Identify which cell holds the provided text, then report its (X, Y) central coordinate. 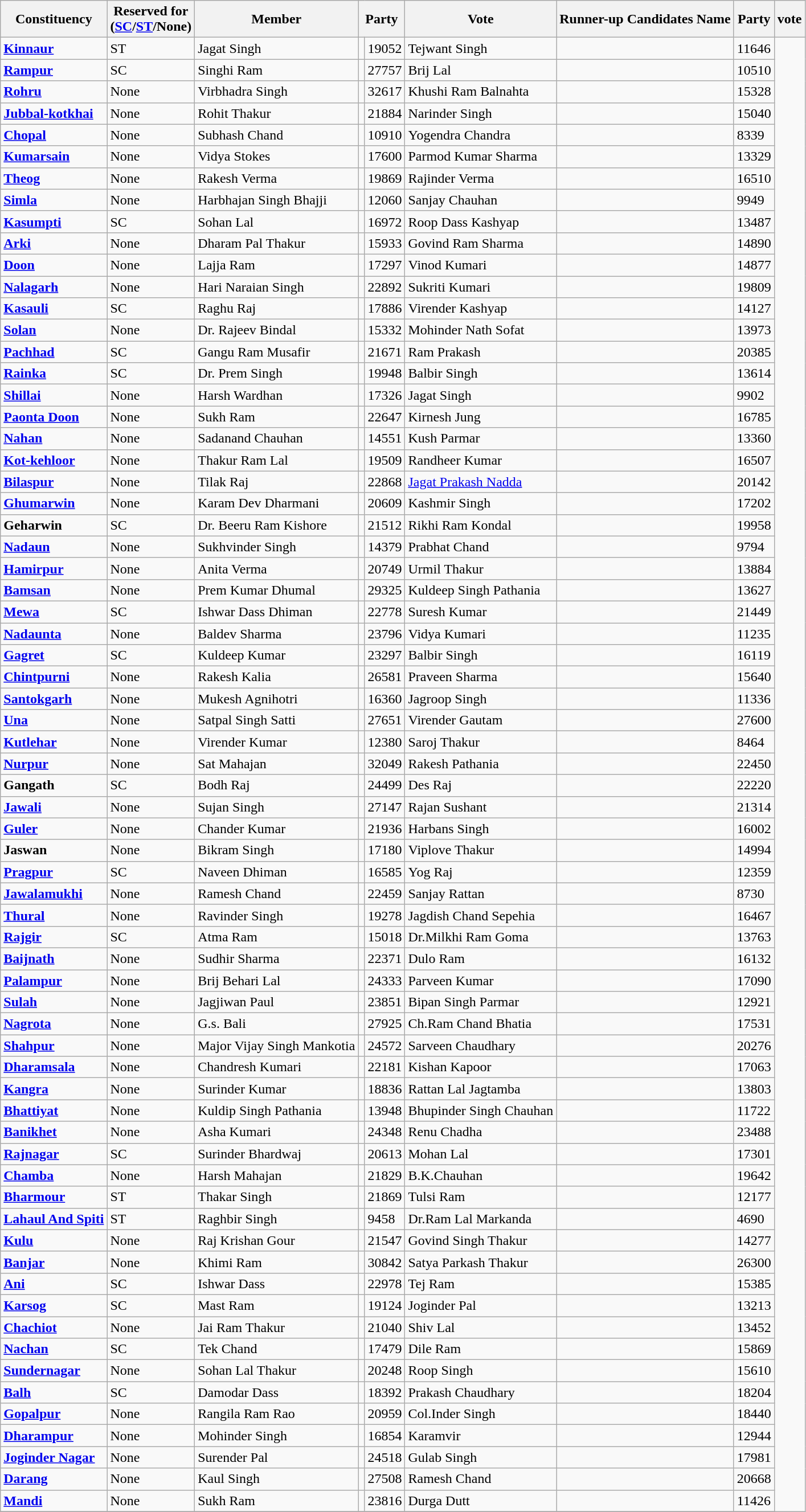
Thural (54, 915)
Lahaul And Spiti (54, 1219)
14877 (754, 265)
17531 (754, 1024)
Rampur (54, 70)
22181 (385, 1067)
Kishan Kapoor (481, 1067)
Chamba (54, 1175)
Kumarsain (54, 157)
Nadaun (54, 547)
Dulo Ram (481, 958)
19642 (754, 1175)
9458 (385, 1219)
Satya Parkash Thakur (481, 1262)
17063 (754, 1067)
Kaul Singh (277, 1479)
22371 (385, 958)
Chandresh Kumari (277, 1067)
Solan (54, 330)
Bhupinder Singh Chauhan (481, 1111)
16002 (754, 829)
15332 (385, 330)
Kinnaur (54, 48)
12359 (754, 872)
13627 (754, 590)
29325 (385, 590)
Satpal Singh Satti (277, 720)
Ram Prakash (481, 352)
Guler (54, 829)
Sadanand Chauhan (277, 439)
Asha Kumari (277, 1132)
14551 (385, 439)
12944 (754, 1436)
19869 (385, 178)
Una (54, 720)
16972 (385, 222)
23851 (385, 1002)
16467 (754, 915)
Baldev Sharma (277, 634)
Chopal (54, 135)
Sudhir Sharma (277, 958)
Reserved for(SC/ST/None) (151, 19)
17981 (754, 1457)
21884 (385, 113)
Arki (54, 243)
13973 (754, 330)
Rajinder Verma (481, 178)
Dharampur (54, 1436)
24572 (385, 1046)
Viplove Thakur (481, 850)
13763 (754, 937)
Rainka (54, 374)
Thakur Ram Lal (277, 460)
Hamirpur (54, 568)
22978 (385, 1284)
Baijnath (54, 958)
Raghu Raj (277, 309)
20142 (754, 482)
Sohan Lal (277, 222)
Sat Mahajan (277, 764)
13614 (754, 374)
18204 (754, 1392)
Jubbal-kotkhai (54, 113)
17479 (385, 1349)
Yogendra Chandra (481, 135)
Banjar (54, 1262)
Atma Ram (277, 937)
Shillai (54, 395)
Chachiot (54, 1327)
Gangath (54, 785)
Kulu (54, 1240)
9902 (754, 395)
Simla (54, 200)
14379 (385, 547)
Paonta Doon (54, 417)
Tilak Raj (277, 482)
24499 (385, 785)
Govind Singh Thakur (481, 1240)
19278 (385, 915)
Prem Kumar Dhumal (277, 590)
Constituency (54, 19)
Narinder Singh (481, 113)
Shiv Lal (481, 1327)
8464 (754, 742)
19052 (385, 48)
Mohinder Nath Sofat (481, 330)
17180 (385, 850)
Dr. Rajeev Bindal (277, 330)
21040 (385, 1327)
9949 (754, 200)
12921 (754, 1002)
8730 (754, 894)
Jawalamukhi (54, 894)
Sujan Singh (277, 807)
Kot-kehloor (54, 460)
14277 (754, 1240)
Tej Ram (481, 1284)
23488 (754, 1132)
Chintpurni (54, 677)
Thakar Singh (277, 1197)
15933 (385, 243)
20248 (385, 1371)
10910 (385, 135)
17886 (385, 309)
Singhi Ram (277, 70)
Kuldip Singh Pathania (277, 1111)
27147 (385, 807)
32049 (385, 764)
15610 (754, 1371)
Parveen Kumar (481, 980)
13452 (754, 1327)
19124 (385, 1305)
Sundernagar (54, 1371)
Sarveen Chaudhary (481, 1046)
13487 (754, 222)
Kasumpti (54, 222)
Vidya Stokes (277, 157)
Rakesh Kalia (277, 677)
Palampur (54, 980)
24518 (385, 1457)
vote (789, 19)
Tulsi Ram (481, 1197)
Nagrota (54, 1024)
Jagdish Chand Sepehia (481, 915)
Karam Dev Dharmani (277, 503)
30842 (385, 1262)
Brij Behari Lal (277, 980)
Joginder Pal (481, 1305)
17090 (754, 980)
Renu Chadha (481, 1132)
Naveen Dhiman (277, 872)
Surender Pal (277, 1457)
Roop Singh (481, 1371)
Mukesh Agnihotri (277, 699)
12177 (754, 1197)
Yog Raj (481, 872)
11722 (754, 1111)
14127 (754, 309)
15640 (754, 677)
Pachhad (54, 352)
22220 (754, 785)
Member (277, 19)
27925 (385, 1024)
16132 (754, 958)
11235 (754, 634)
Chander Kumar (277, 829)
20613 (385, 1154)
Bikram Singh (277, 850)
Lajja Ram (277, 265)
Rajan Sushant (481, 807)
Gangu Ram Musafir (277, 352)
15018 (385, 937)
Harbhajan Singh Bhajji (277, 200)
22778 (385, 612)
19509 (385, 460)
Ishwar Dass (277, 1284)
Nadaunta (54, 634)
Saroj Thakur (481, 742)
Randheer Kumar (481, 460)
22868 (385, 482)
Vote (481, 19)
Harsh Wardhan (277, 395)
Rohru (54, 92)
Sukhvinder Singh (277, 547)
Gopalpur (54, 1414)
Surinder Kumar (277, 1089)
15328 (754, 92)
22450 (754, 764)
Bipan Singh Parmar (481, 1002)
Jawali (54, 807)
Rajgir (54, 937)
Mohinder Singh (277, 1436)
Brij Lal (481, 70)
Theog (54, 178)
Banikhet (54, 1132)
Mewa (54, 612)
Mandi (54, 1501)
Surinder Bhardwaj (277, 1154)
Mast Ram (277, 1305)
Bodh Raj (277, 785)
13329 (754, 157)
Bharmour (54, 1197)
Roop Dass Kashyap (481, 222)
Balh (54, 1392)
Prakash Chaudhary (481, 1392)
Dharam Pal Thakur (277, 243)
21671 (385, 352)
Damodar Dass (277, 1392)
Sukriti Kumari (481, 286)
21829 (385, 1175)
Ravinder Singh (277, 915)
13803 (754, 1089)
Sohan Lal Thakur (277, 1371)
Nachan (54, 1349)
16510 (754, 178)
Col.Inder Singh (481, 1414)
Kirnesh Jung (481, 417)
16585 (385, 872)
21512 (385, 525)
26581 (385, 677)
12380 (385, 742)
Bamsan (54, 590)
17202 (754, 503)
Darang (54, 1479)
19809 (754, 286)
Durga Dutt (481, 1501)
4690 (754, 1219)
Karsog (54, 1305)
Tejwant Singh (481, 48)
21547 (385, 1240)
Rakesh Verma (277, 178)
Vinod Kumari (481, 265)
Kasauli (54, 309)
16507 (754, 460)
Kuldeep Singh Pathania (481, 590)
20668 (754, 1479)
Dharamsala (54, 1067)
Shahpur (54, 1046)
13213 (754, 1305)
Subhash Chand (277, 135)
Runner-up Candidates Name (645, 19)
Ishwar Dass Dhiman (277, 612)
Des Raj (481, 785)
Parmod Kumar Sharma (481, 157)
Dr.Milkhi Ram Goma (481, 937)
Sanjay Rattan (481, 894)
Raj Krishan Gour (277, 1240)
Major Vijay Singh Mankotia (277, 1046)
Kuldeep Kumar (277, 655)
Govind Ram Sharma (481, 243)
Gagret (54, 655)
19958 (754, 525)
Bilaspur (54, 482)
Harsh Mahajan (277, 1175)
11426 (754, 1501)
26300 (754, 1262)
Gulab Singh (481, 1457)
14890 (754, 243)
11646 (754, 48)
18440 (754, 1414)
16119 (754, 655)
Jagjiwan Paul (277, 1002)
32617 (385, 92)
19948 (385, 374)
27757 (385, 70)
Rakesh Pathania (481, 764)
Praveen Sharma (481, 677)
12060 (385, 200)
Kashmir Singh (481, 503)
G.s. Bali (277, 1024)
18836 (385, 1089)
20749 (385, 568)
15869 (754, 1349)
Jai Ram Thakur (277, 1327)
Geharwin (54, 525)
Jagat Prakash Nadda (481, 482)
Virbhadra Singh (277, 92)
Nurpur (54, 764)
Tek Chand (277, 1349)
20609 (385, 503)
Rohit Thakur (277, 113)
B.K.Chauhan (481, 1175)
9794 (754, 547)
Virender Gautam (481, 720)
17326 (385, 395)
Dr.Ram Lal Markanda (481, 1219)
Dr. Prem Singh (277, 374)
13360 (754, 439)
15385 (754, 1284)
Ch.Ram Chand Bhatia (481, 1024)
Santokgarh (54, 699)
Sanjay Chauhan (481, 200)
Nalagarh (54, 286)
27651 (385, 720)
Kutlehar (54, 742)
21449 (754, 612)
Khimi Ram (277, 1262)
Rikhi Ram Kondal (481, 525)
21936 (385, 829)
Vidya Kumari (481, 634)
13884 (754, 568)
22892 (385, 286)
Dile Ram (481, 1349)
Suresh Kumar (481, 612)
Urmil Thakur (481, 568)
Prabhat Chand (481, 547)
16854 (385, 1436)
Hari Naraian Singh (277, 286)
24333 (385, 980)
20276 (754, 1046)
20385 (754, 352)
Jagroop Singh (481, 699)
Harbans Singh (481, 829)
Raghbir Singh (277, 1219)
Rajnagar (54, 1154)
23816 (385, 1501)
24348 (385, 1132)
Ghumarwin (54, 503)
Pragpur (54, 872)
13948 (385, 1111)
16785 (754, 417)
Virender Kumar (277, 742)
Bhattiyat (54, 1111)
22459 (385, 894)
Khushi Ram Balnahta (481, 92)
Kangra (54, 1089)
Rattan Lal Jagtamba (481, 1089)
27600 (754, 720)
Karamvir (481, 1436)
21869 (385, 1197)
15040 (754, 113)
22647 (385, 417)
Kush Parmar (481, 439)
18392 (385, 1392)
8339 (754, 135)
23796 (385, 634)
17600 (385, 157)
Anita Verma (277, 568)
Doon (54, 265)
17301 (754, 1154)
Joginder Nagar (54, 1457)
27508 (385, 1479)
23297 (385, 655)
Nahan (54, 439)
Sulah (54, 1002)
10510 (754, 70)
14994 (754, 850)
Ani (54, 1284)
Mohan Lal (481, 1154)
16360 (385, 699)
Rangila Ram Rao (277, 1414)
17297 (385, 265)
Jaswan (54, 850)
20959 (385, 1414)
Virender Kashyap (481, 309)
Dr. Beeru Ram Kishore (277, 525)
21314 (754, 807)
11336 (754, 699)
